Find where the given text appears and provide that cell's center as [x, y] coordinate. 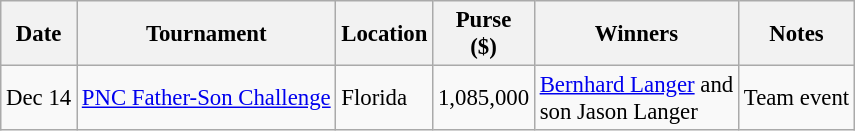
Location [384, 34]
1,085,000 [484, 98]
Winners [636, 34]
Tournament [206, 34]
Team event [797, 98]
Dec 14 [39, 98]
Bernhard Langer andson Jason Langer [636, 98]
Purse($) [484, 34]
Florida [384, 98]
Date [39, 34]
PNC Father-Son Challenge [206, 98]
Notes [797, 34]
